Return [X, Y] of the center of cell containing provided text 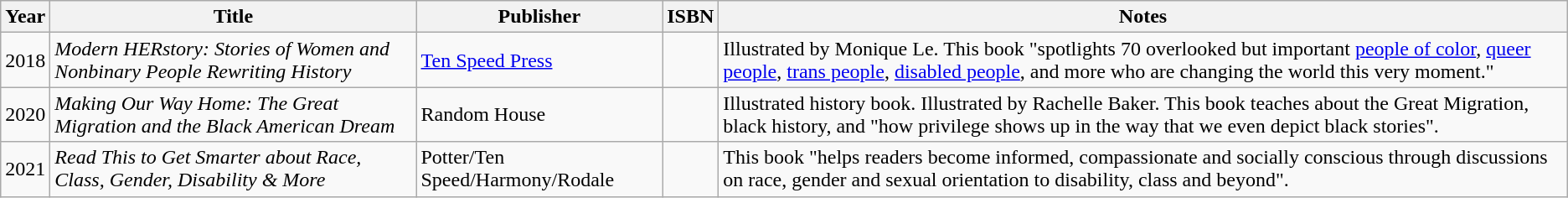
Notes [1142, 17]
Making Our Way Home: The Great Migration and the Black American Dream [233, 114]
Modern HERstory: Stories of Women and Nonbinary People Rewriting History [233, 60]
Potter/Ten Speed/Harmony/Rodale [539, 169]
2018 [25, 60]
Publisher [539, 17]
Random House [539, 114]
Year [25, 17]
Read This to Get Smarter about Race, Class, Gender, Disability & More [233, 169]
2020 [25, 114]
Title [233, 17]
ISBN [690, 17]
2021 [25, 169]
Ten Speed Press [539, 60]
